Return [X, Y] of the center of cell containing provided text 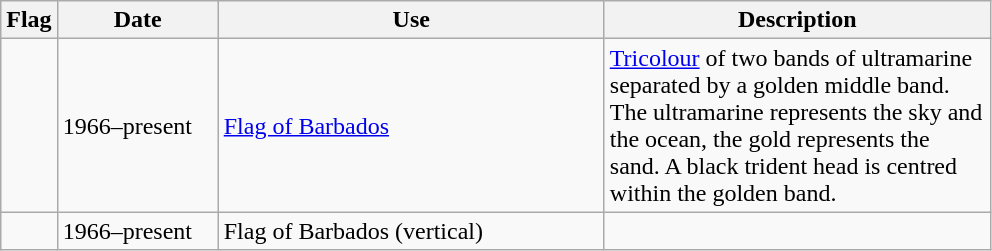
Flag of Barbados [411, 126]
Use [411, 20]
Description [797, 20]
Flag of Barbados (vertical) [411, 231]
Date [138, 20]
Flag [29, 20]
